Return [x, y] of the center of cell containing provided text 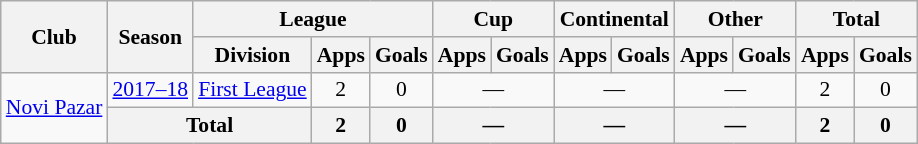
Novi Pazar [54, 108]
Division [252, 55]
Cup [494, 19]
Other [736, 19]
Club [54, 36]
Continental [614, 19]
Season [150, 36]
2017–18 [150, 90]
League [313, 19]
First League [252, 90]
